Search for the cell housing the specified text and yield its (X, Y) center coordinate. 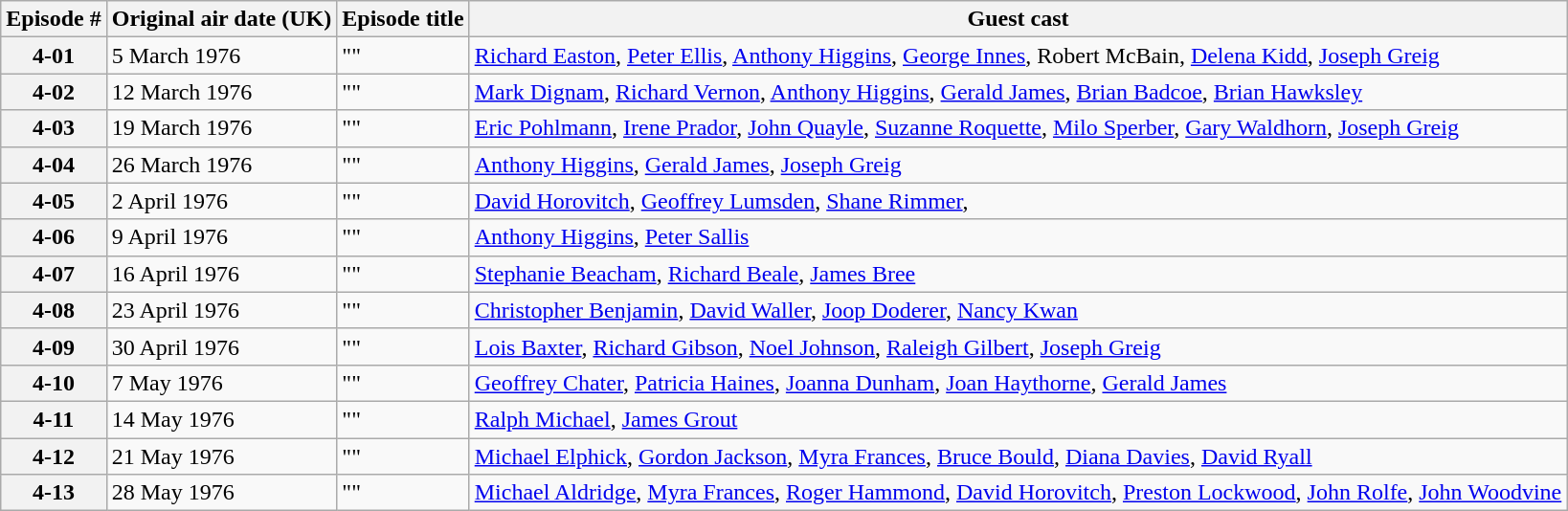
Episode # (54, 19)
4-11 (54, 419)
Geoffrey Chater, Patricia Haines, Joanna Dunham, Joan Haythorne, Gerald James (1019, 383)
David Horovitch, Geoffrey Lumsden, Shane Rimmer, (1019, 201)
Original air date (UK) (222, 19)
Michael Aldridge, Myra Frances, Roger Hammond, David Horovitch, Preston Lockwood, John Rolfe, John Woodvine (1019, 493)
Anthony Higgins, Gerald James, Joseph Greig (1019, 165)
Mark Dignam, Richard Vernon, Anthony Higgins, Gerald James, Brian Badcoe, Brian Hawksley (1019, 92)
21 May 1976 (222, 456)
Anthony Higgins, Peter Sallis (1019, 237)
Episode title (403, 19)
Stephanie Beacham, Richard Beale, James Bree (1019, 274)
19 March 1976 (222, 128)
26 March 1976 (222, 165)
4-08 (54, 310)
Ralph Michael, James Grout (1019, 419)
4-07 (54, 274)
28 May 1976 (222, 493)
Michael Elphick, Gordon Jackson, Myra Frances, Bruce Bould, Diana Davies, David Ryall (1019, 456)
30 April 1976 (222, 346)
Guest cast (1019, 19)
7 May 1976 (222, 383)
5 March 1976 (222, 56)
4-13 (54, 493)
9 April 1976 (222, 237)
4-03 (54, 128)
4-04 (54, 165)
4-06 (54, 237)
Lois Baxter, Richard Gibson, Noel Johnson, Raleigh Gilbert, Joseph Greig (1019, 346)
12 March 1976 (222, 92)
4-02 (54, 92)
Richard Easton, Peter Ellis, Anthony Higgins, George Innes, Robert McBain, Delena Kidd, Joseph Greig (1019, 56)
14 May 1976 (222, 419)
4-10 (54, 383)
4-01 (54, 56)
4-05 (54, 201)
16 April 1976 (222, 274)
Christopher Benjamin, David Waller, Joop Doderer, Nancy Kwan (1019, 310)
4-12 (54, 456)
Eric Pohlmann, Irene Prador, John Quayle, Suzanne Roquette, Milo Sperber, Gary Waldhorn, Joseph Greig (1019, 128)
23 April 1976 (222, 310)
2 April 1976 (222, 201)
4-09 (54, 346)
